Identify which cell holds the provided text, then report its [X, Y] central coordinate. 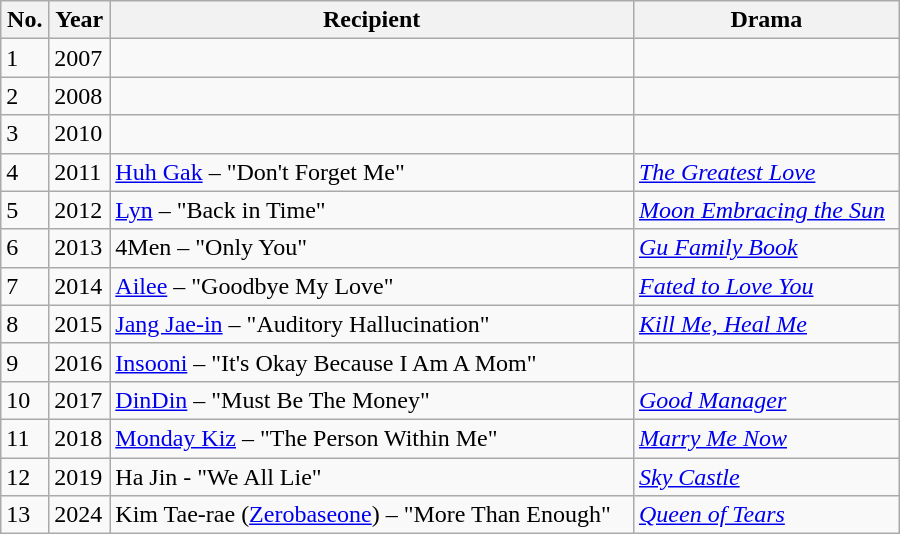
8 [25, 324]
2 [25, 96]
7 [25, 286]
2008 [80, 96]
Gu Family Book [766, 248]
Moon Embracing the Sun [766, 210]
2018 [80, 438]
Year [80, 20]
6 [25, 248]
11 [25, 438]
12 [25, 477]
No. [25, 20]
Huh Gak – "Don't Forget Me" [372, 172]
4Men – "Only You" [372, 248]
2016 [80, 362]
2010 [80, 134]
1 [25, 58]
2024 [80, 515]
Drama [766, 20]
Queen of Tears [766, 515]
2011 [80, 172]
Ha Jin - "We All Lie" [372, 477]
Monday Kiz – "The Person Within Me" [372, 438]
2013 [80, 248]
2014 [80, 286]
13 [25, 515]
2019 [80, 477]
2015 [80, 324]
Jang Jae-in – "Auditory Hallucination" [372, 324]
Good Manager [766, 400]
3 [25, 134]
2012 [80, 210]
Kill Me, Heal Me [766, 324]
10 [25, 400]
Insooni – "It's Okay Because I Am A Mom" [372, 362]
4 [25, 172]
Sky Castle [766, 477]
5 [25, 210]
The Greatest Love [766, 172]
Fated to Love You [766, 286]
2007 [80, 58]
Lyn – "Back in Time" [372, 210]
DinDin – "Must Be The Money" [372, 400]
Kim Tae-rae (Zerobaseone) – "More Than Enough" [372, 515]
Ailee – "Goodbye My Love" [372, 286]
Recipient [372, 20]
2017 [80, 400]
Marry Me Now [766, 438]
9 [25, 362]
